Locate the cell with the specified text and output its (x, y) center coordinate. 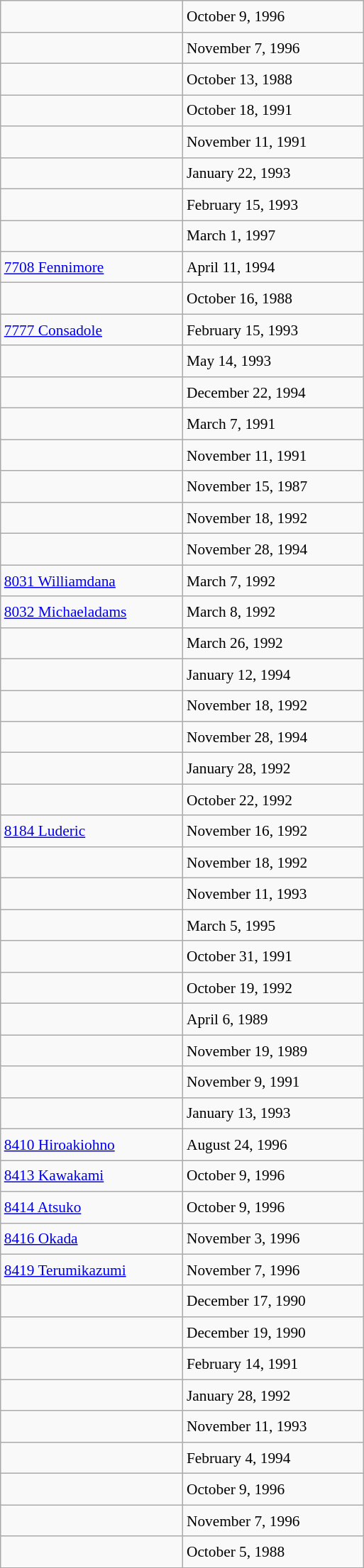
November 9, 1991 (273, 1082)
January 13, 1993 (273, 1113)
February 4, 1994 (273, 1457)
May 14, 1993 (273, 361)
October 31, 1991 (273, 956)
December 17, 1990 (273, 1301)
October 13, 1988 (273, 79)
October 18, 1991 (273, 111)
November 15, 1987 (273, 486)
March 26, 1992 (273, 643)
March 7, 1991 (273, 424)
8416 Okada (92, 1238)
November 19, 1989 (273, 1051)
October 22, 1992 (273, 800)
March 1, 1997 (273, 236)
March 5, 1995 (273, 925)
March 8, 1992 (273, 612)
8032 Michaeladams (92, 612)
8413 Kawakami (92, 1176)
8184 Luderic (92, 831)
April 11, 1994 (273, 267)
October 5, 1988 (273, 1552)
November 16, 1992 (273, 831)
December 19, 1990 (273, 1333)
March 7, 1992 (273, 581)
8410 Hiroakiohno (92, 1144)
October 19, 1992 (273, 987)
7708 Fennimore (92, 267)
November 3, 1996 (273, 1238)
7777 Consadole (92, 330)
8414 Atsuko (92, 1207)
January 22, 1993 (273, 173)
January 12, 1994 (273, 674)
December 22, 1994 (273, 393)
August 24, 1996 (273, 1144)
8031 Williamdana (92, 581)
8419 Terumikazumi (92, 1270)
April 6, 1989 (273, 1019)
February 14, 1991 (273, 1364)
October 16, 1988 (273, 298)
